Identify which cell holds the provided text, then report its (x, y) central coordinate. 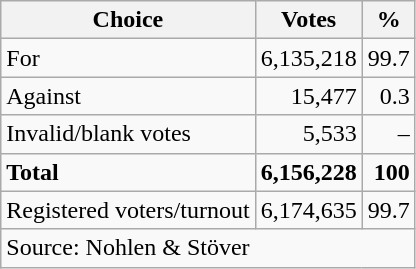
Votes (308, 20)
0.3 (388, 96)
6,135,218 (308, 58)
Choice (128, 20)
% (388, 20)
Invalid/blank votes (128, 134)
15,477 (308, 96)
Source: Nohlen & Stöver (208, 248)
5,533 (308, 134)
Registered voters/turnout (128, 210)
– (388, 134)
6,174,635 (308, 210)
Against (128, 96)
6,156,228 (308, 172)
100 (388, 172)
For (128, 58)
Total (128, 172)
